From the cell containing the given text, extract its center point as [x, y] coordinate. 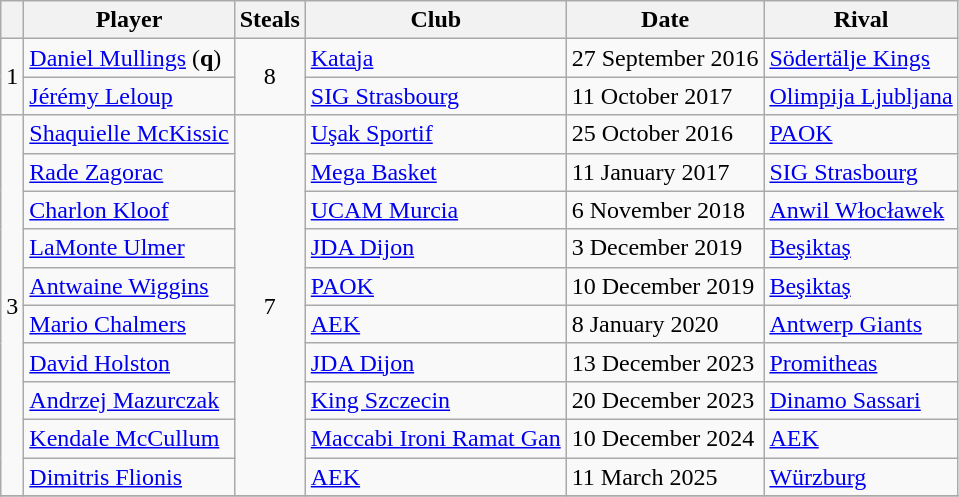
LaMonte Ulmer [129, 248]
Kendale McCullum [129, 438]
Andrzej Mazurczak [129, 400]
Player [129, 20]
Club [436, 20]
10 December 2019 [665, 286]
20 December 2023 [665, 400]
11 January 2017 [665, 172]
Charlon Kloof [129, 210]
UCAM Murcia [436, 210]
Kataja [436, 58]
6 November 2018 [665, 210]
Mega Basket [436, 172]
Würzburg [861, 477]
Promitheas [861, 362]
Steals [270, 20]
Anwil Włocławek [861, 210]
3 December 2019 [665, 248]
7 [270, 306]
3 [12, 306]
Södertälje Kings [861, 58]
Dimitris Flionis [129, 477]
1 [12, 77]
Rade Zagorac [129, 172]
Shaquielle McKissic [129, 134]
11 October 2017 [665, 96]
Jérémy Leloup [129, 96]
Mario Chalmers [129, 324]
8 January 2020 [665, 324]
Dinamo Sassari [861, 400]
Date [665, 20]
Maccabi Ironi Ramat Gan [436, 438]
Antwaine Wiggins [129, 286]
25 October 2016 [665, 134]
Daniel Mullings (q) [129, 58]
10 December 2024 [665, 438]
Olimpija Ljubljana [861, 96]
11 March 2025 [665, 477]
Antwerp Giants [861, 324]
8 [270, 77]
13 December 2023 [665, 362]
Rival [861, 20]
King Szczecin [436, 400]
David Holston [129, 362]
27 September 2016 [665, 58]
Uşak Sportif [436, 134]
